Output the [x, y] coordinate of the center of the cell containing the given text.  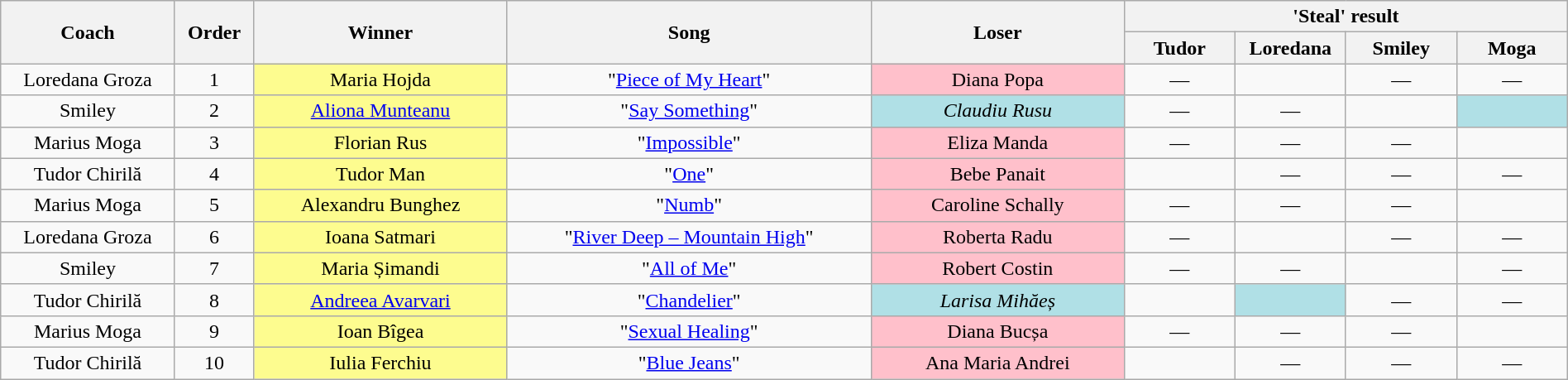
5 [214, 205]
Andreea Avarvari [380, 300]
Bebe Panait [997, 174]
Maria Hojda [380, 79]
10 [214, 363]
6 [214, 237]
"One" [689, 174]
Diana Popa [997, 79]
Loredana [1290, 48]
Ioana Satmari [380, 237]
Claudiu Rusu [997, 111]
"Impossible" [689, 142]
Order [214, 32]
Loser [997, 32]
Tudor [1179, 48]
3 [214, 142]
Coach [88, 32]
Aliona Munteanu [380, 111]
Florian Rus [380, 142]
"River Deep – Mountain High" [689, 237]
Ana Maria Andrei [997, 363]
Maria Șimandi [380, 268]
"Blue Jeans" [689, 363]
Moga [1512, 48]
Robert Costin [997, 268]
9 [214, 331]
"Numb" [689, 205]
4 [214, 174]
Larisa Mihăeș [997, 300]
"Sexual Healing" [689, 331]
Eliza Manda [997, 142]
Roberta Radu [997, 237]
Caroline Schally [997, 205]
8 [214, 300]
Diana Bucșa [997, 331]
"Piece of My Heart" [689, 79]
Ioan Bîgea [380, 331]
"Say Something" [689, 111]
Song [689, 32]
2 [214, 111]
1 [214, 79]
Alexandru Bunghez [380, 205]
Iulia Ferchiu [380, 363]
"Chandelier" [689, 300]
"All of Me" [689, 268]
7 [214, 268]
'Steal' result [1346, 17]
Tudor Man [380, 174]
Winner [380, 32]
